Pinpoint the cell where the given text exists, returning its (X, Y) midpoint coordinate. 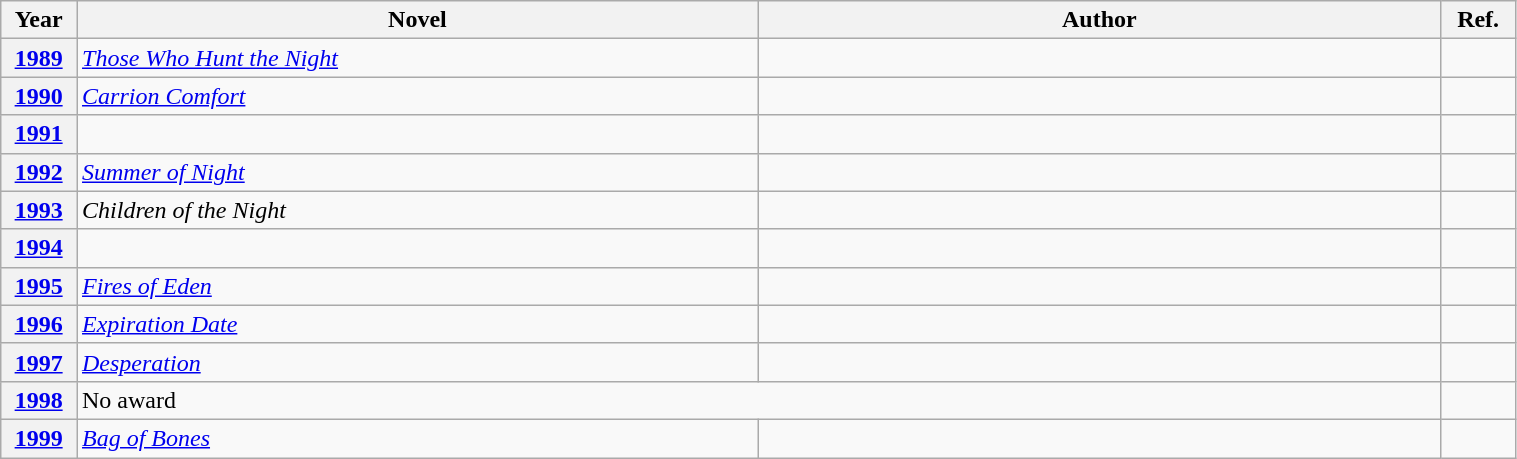
Those Who Hunt the Night (417, 58)
1992 (39, 172)
Novel (417, 20)
Summer of Night (417, 172)
1993 (39, 210)
1991 (39, 134)
1995 (39, 286)
No award (758, 400)
Bag of Bones (417, 438)
Carrion Comfort (417, 96)
1994 (39, 248)
Ref. (1478, 20)
Children of the Night (417, 210)
1996 (39, 324)
1990 (39, 96)
1989 (39, 58)
Desperation (417, 362)
1998 (39, 400)
1997 (39, 362)
Author (1099, 20)
Expiration Date (417, 324)
1999 (39, 438)
Fires of Eden (417, 286)
Year (39, 20)
